Return the (X, Y) coordinate for the center point of the cell that contains the specified text.  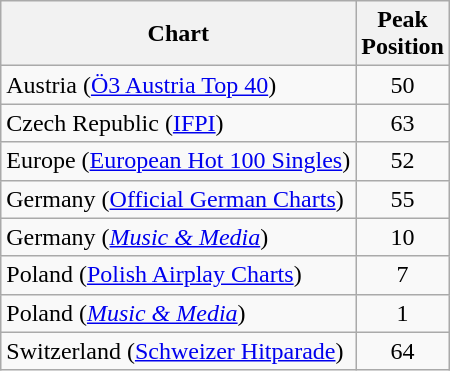
Poland (Music & Media) (178, 313)
63 (403, 123)
Chart (178, 34)
Europe (European Hot 100 Singles) (178, 161)
50 (403, 85)
64 (403, 351)
Germany (Official German Charts) (178, 199)
1 (403, 313)
PeakPosition (403, 34)
55 (403, 199)
7 (403, 275)
10 (403, 237)
Germany (Music & Media) (178, 237)
Austria (Ö3 Austria Top 40) (178, 85)
52 (403, 161)
Poland (Polish Airplay Charts) (178, 275)
Czech Republic (IFPI) (178, 123)
Switzerland (Schweizer Hitparade) (178, 351)
